Search for the cell housing the specified text and yield its (X, Y) center coordinate. 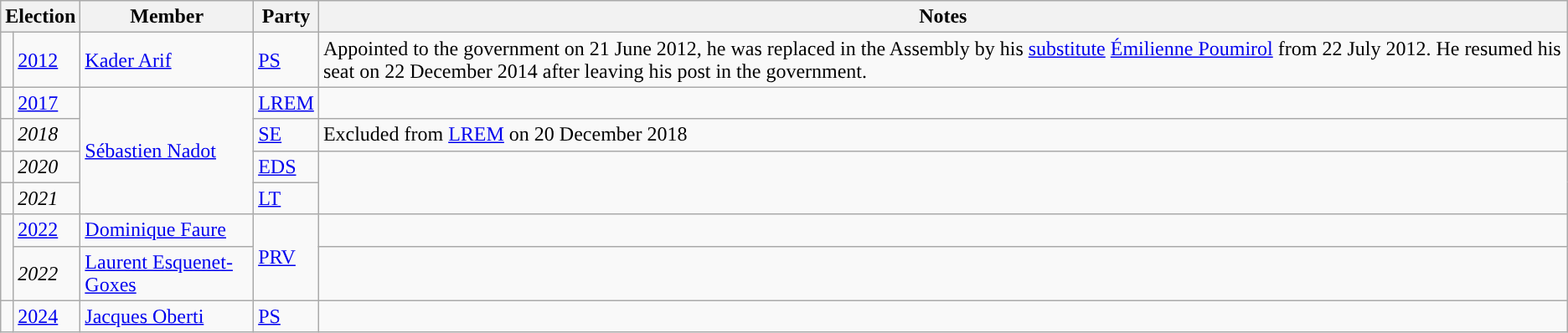
2020 (47, 166)
Excluded from LREM on 20 December 2018 (943, 135)
Jacques Oberti (168, 316)
Notes (943, 17)
SE (286, 135)
Member (168, 17)
Party (286, 17)
EDS (286, 166)
2017 (47, 103)
2012 (47, 60)
2021 (47, 198)
LREM (286, 103)
Dominique Faure (168, 230)
2018 (47, 135)
PRV (286, 258)
LT (286, 198)
Laurent Esquenet-Goxes (168, 273)
Sébastien Nadot (168, 151)
Kader Arif (168, 60)
2024 (47, 316)
Election (40, 17)
